Pinpoint the cell where the given text exists, returning its (X, Y) midpoint coordinate. 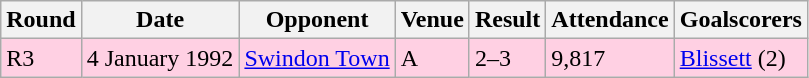
R3 (41, 58)
Attendance (610, 20)
4 January 1992 (160, 58)
Venue (432, 20)
Goalscorers (740, 20)
Blissett (2) (740, 58)
Result (507, 20)
Opponent (317, 20)
Round (41, 20)
2–3 (507, 58)
Date (160, 20)
A (432, 58)
9,817 (610, 58)
Swindon Town (317, 58)
